Detect which cell encompasses the target text, then output its [X, Y] center coordinate. 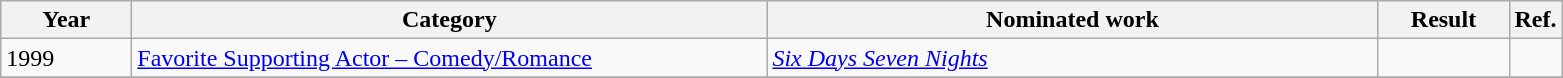
Nominated work [1072, 20]
Category [450, 20]
Ref. [1536, 20]
Year [66, 20]
1999 [66, 58]
Six Days Seven Nights [1072, 58]
Favorite Supporting Actor – Comedy/Romance [450, 58]
Result [1444, 20]
